Pinpoint the cell where the given text exists, returning its [X, Y] midpoint coordinate. 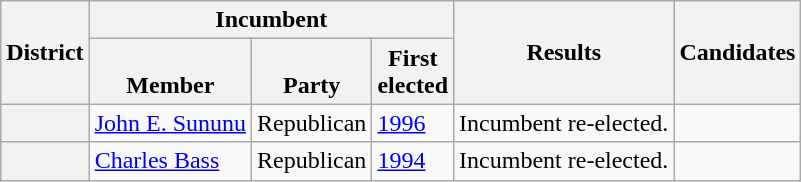
John E. Sununu [170, 123]
1996 [413, 123]
Firstelected [413, 72]
Results [564, 52]
Incumbent [271, 20]
Candidates [738, 52]
District [45, 52]
Member [170, 72]
Charles Bass [170, 161]
1994 [413, 161]
Party [312, 72]
